Scan for the cell matching the given text and deliver its [x, y] coordinate at center. 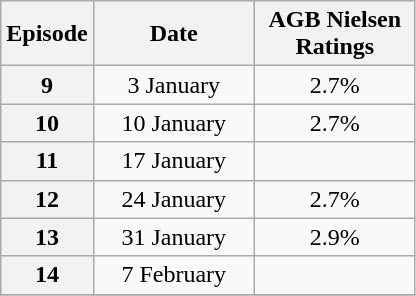
AGB NielsenRatings [334, 34]
Date [174, 34]
10 January [174, 123]
17 January [174, 161]
12 [47, 199]
3 January [174, 85]
14 [47, 275]
11 [47, 161]
24 January [174, 199]
7 February [174, 275]
2.9% [334, 237]
9 [47, 85]
31 January [174, 237]
13 [47, 237]
Episode [47, 34]
10 [47, 123]
